Scan for the cell matching the given text and deliver its [X, Y] coordinate at center. 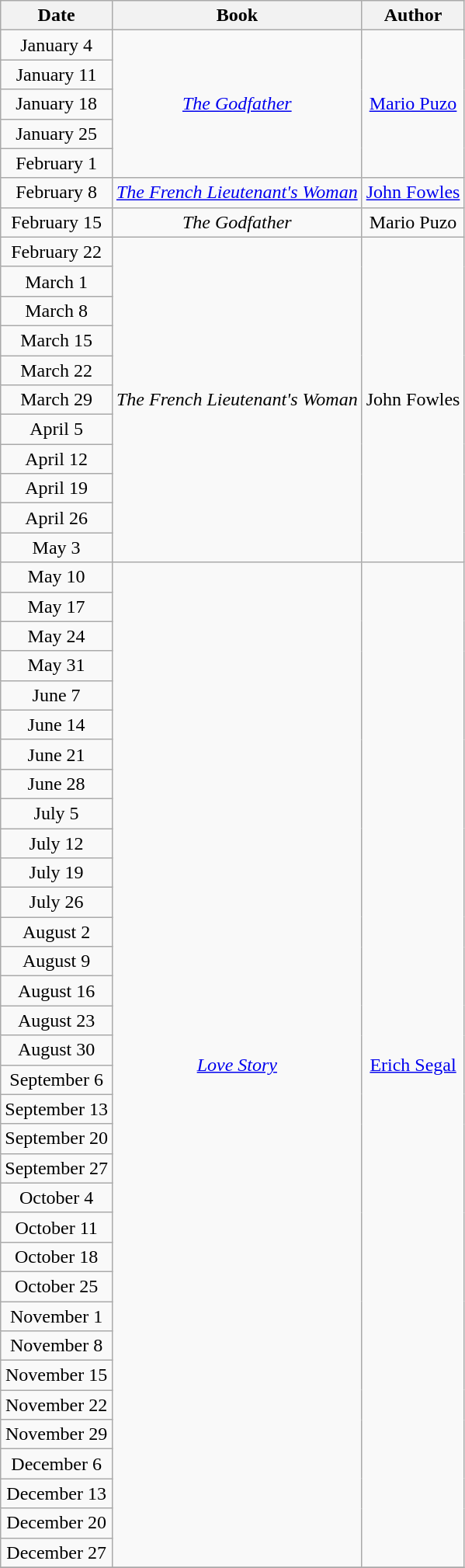
October 4 [57, 1198]
March 1 [57, 281]
February 15 [57, 222]
July 19 [57, 873]
December 27 [57, 1552]
May 24 [57, 636]
October 11 [57, 1227]
January 18 [57, 104]
February 22 [57, 252]
June 21 [57, 754]
December 6 [57, 1464]
August 2 [57, 932]
December 20 [57, 1523]
October 25 [57, 1286]
November 15 [57, 1375]
October 18 [57, 1257]
March 8 [57, 311]
June 7 [57, 695]
July 5 [57, 813]
May 10 [57, 577]
Book [237, 16]
Love Story [237, 1065]
September 13 [57, 1109]
June 28 [57, 784]
Author [413, 16]
April 19 [57, 488]
August 23 [57, 1020]
March 15 [57, 340]
December 13 [57, 1493]
July 26 [57, 902]
September 27 [57, 1168]
March 22 [57, 370]
Erich Segal [413, 1065]
January 11 [57, 75]
August 16 [57, 991]
February 1 [57, 163]
July 12 [57, 843]
May 17 [57, 607]
August 9 [57, 961]
April 26 [57, 518]
November 22 [57, 1405]
January 4 [57, 45]
November 29 [57, 1434]
April 5 [57, 429]
March 29 [57, 400]
August 30 [57, 1050]
February 8 [57, 193]
April 12 [57, 459]
November 8 [57, 1346]
September 6 [57, 1080]
November 1 [57, 1316]
May 3 [57, 548]
January 25 [57, 134]
Date [57, 16]
September 20 [57, 1139]
June 14 [57, 725]
May 31 [57, 666]
